Capture the cell that displays the provided text and extract its (x, y) central coordinate. 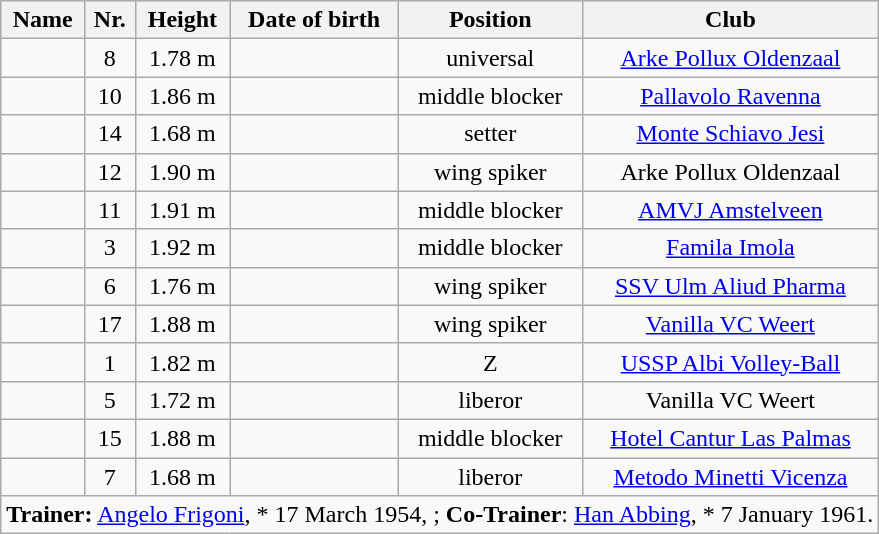
1.86 m (182, 96)
Name (43, 20)
SSV Ulm Aliud Pharma (730, 286)
1.78 m (182, 58)
Trainer: Angelo Frigoni, * 17 March 1954, ; Co-Trainer: Han Abbing, * 7 January 1961. (440, 515)
12 (110, 172)
Height (182, 20)
Z (490, 362)
Pallavolo Ravenna (730, 96)
17 (110, 324)
1.76 m (182, 286)
universal (490, 58)
Monte Schiavo Jesi (730, 134)
Date of birth (314, 20)
Famila Imola (730, 248)
1.82 m (182, 362)
Position (490, 20)
14 (110, 134)
3 (110, 248)
11 (110, 210)
5 (110, 400)
Hotel Cantur Las Palmas (730, 438)
1.91 m (182, 210)
AMVJ Amstelveen (730, 210)
USSP Albi Volley-Ball (730, 362)
10 (110, 96)
7 (110, 477)
15 (110, 438)
Metodo Minetti Vicenza (730, 477)
1.90 m (182, 172)
1.92 m (182, 248)
8 (110, 58)
1.72 m (182, 400)
6 (110, 286)
Nr. (110, 20)
setter (490, 134)
1 (110, 362)
Club (730, 20)
